Determine the [x, y] coordinate at the center of the cell enclosing the given text.  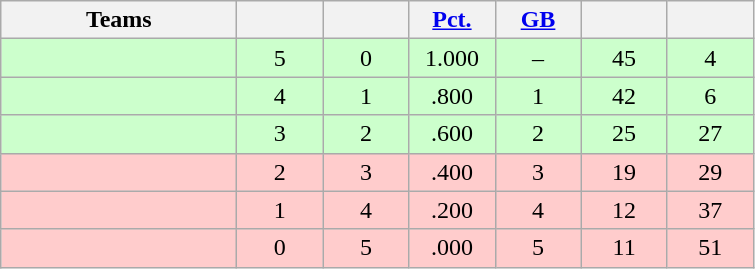
45 [624, 58]
27 [710, 134]
29 [710, 172]
25 [624, 134]
Teams [119, 20]
6 [710, 96]
GB [538, 20]
19 [624, 172]
37 [710, 210]
.000 [452, 248]
.400 [452, 172]
51 [710, 248]
– [538, 58]
.800 [452, 96]
.200 [452, 210]
12 [624, 210]
42 [624, 96]
11 [624, 248]
Pct. [452, 20]
.600 [452, 134]
1.000 [452, 58]
